Extract the (x, y) coordinate from the center of the cell holding the provided text.  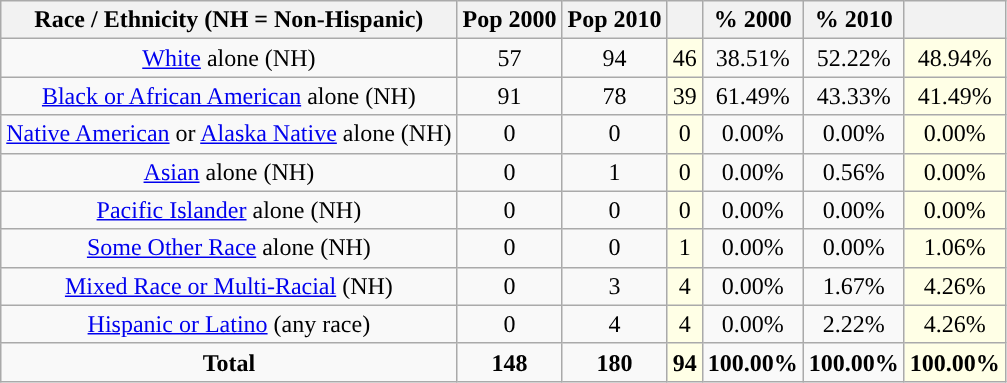
2.22% (854, 324)
3 (614, 286)
Black or African American alone (NH) (229, 96)
78 (614, 96)
43.33% (854, 96)
1.67% (854, 286)
91 (510, 96)
Race / Ethnicity (NH = Non-Hispanic) (229, 20)
57 (510, 58)
Pop 2000 (510, 20)
39 (684, 96)
Some Other Race alone (NH) (229, 248)
52.22% (854, 58)
Asian alone (NH) (229, 172)
Total (229, 362)
Pop 2010 (614, 20)
Native American or Alaska Native alone (NH) (229, 134)
% 2010 (854, 20)
Mixed Race or Multi-Racial (NH) (229, 286)
0.56% (854, 172)
38.51% (752, 58)
46 (684, 58)
41.49% (954, 96)
148 (510, 362)
White alone (NH) (229, 58)
Pacific Islander alone (NH) (229, 210)
Hispanic or Latino (any race) (229, 324)
48.94% (954, 58)
61.49% (752, 96)
180 (614, 362)
1.06% (954, 248)
% 2000 (752, 20)
